Return the (x, y) coordinate for the center point of the cell that contains the specified text.  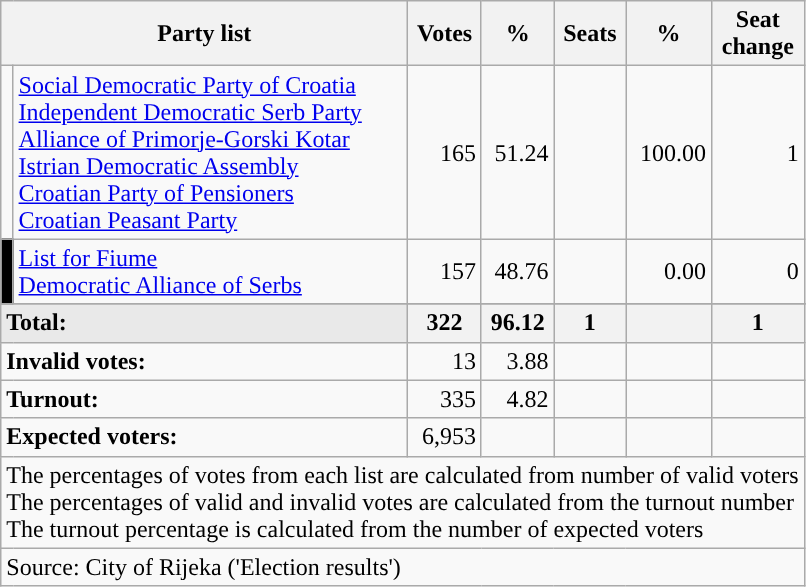
335 (445, 399)
List for FiumeDemocratic Alliance of Serbs (210, 272)
0 (758, 272)
96.12 (517, 323)
6,953 (445, 437)
Party list (204, 34)
3.88 (517, 361)
48.76 (517, 272)
51.24 (517, 152)
165 (445, 152)
0.00 (669, 272)
Seatchange (758, 34)
Invalid votes: (204, 361)
Turnout: (204, 399)
100.00 (669, 152)
Expected voters: (204, 437)
Source: City of Rijeka ('Election results') (402, 567)
4.82 (517, 399)
157 (445, 272)
322 (445, 323)
13 (445, 361)
Seats (590, 34)
Votes (445, 34)
Total: (204, 323)
